Determine the (X, Y) coordinate at the center of the cell enclosing the given text.  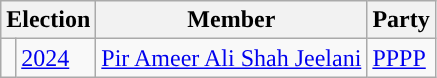
PPPP (401, 58)
Member (232, 20)
Pir Ameer Ali Shah Jeelani (232, 58)
Election (48, 20)
2024 (56, 58)
Party (401, 20)
